Detect which cell encompasses the target text, then output its (x, y) center coordinate. 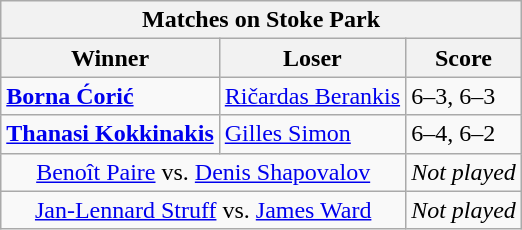
Thanasi Kokkinakis (110, 134)
Ričardas Berankis (312, 96)
Borna Ćorić (110, 96)
Benoît Paire vs. Denis Shapovalov (204, 172)
Winner (110, 58)
6–4, 6–2 (464, 134)
6–3, 6–3 (464, 96)
Score (464, 58)
Matches on Stoke Park (262, 20)
Jan-Lennard Struff vs. James Ward (204, 210)
Loser (312, 58)
Gilles Simon (312, 134)
